Pinpoint the cell where the given text exists, returning its [X, Y] midpoint coordinate. 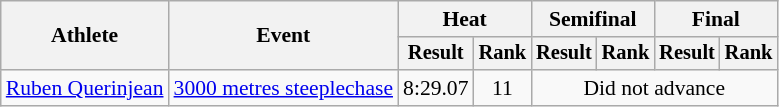
Heat [464, 19]
3000 metres steeplechase [284, 88]
Semifinal [592, 19]
Did not advance [654, 88]
Ruben Querinjean [85, 88]
Final [716, 19]
Event [284, 36]
Athlete [85, 36]
11 [503, 88]
8:29.07 [436, 88]
